Provide the (x, y) coordinate of the cell's center where the given text is located.  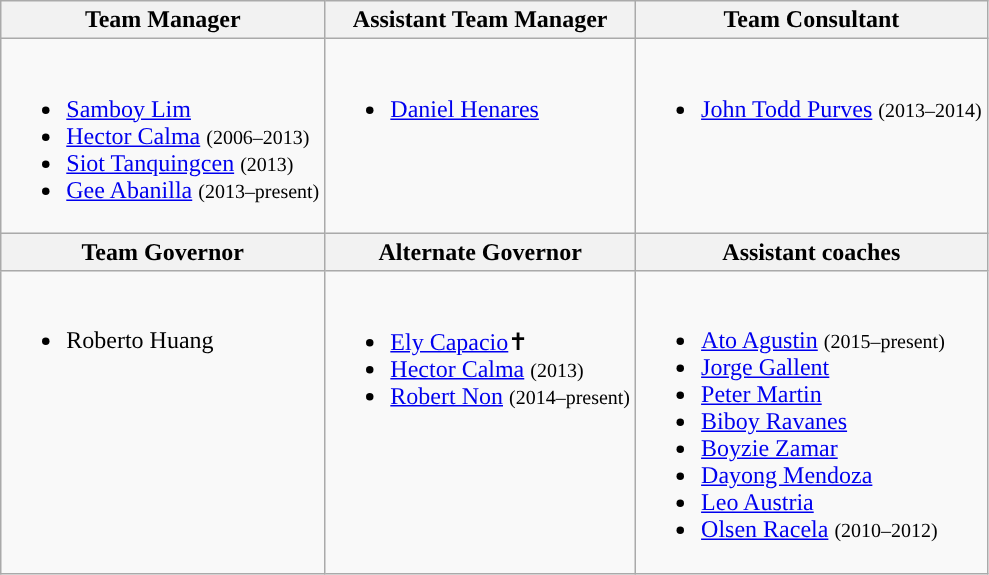
Assistant coaches (812, 252)
Roberto Huang (163, 422)
Assistant Team Manager (480, 20)
Team Consultant (812, 20)
Samboy LimHector Calma (2006–2013)Siot Tanquingcen (2013)Gee Abanilla (2013–present) (163, 136)
Ely Capacio✝Hector Calma (2013)Robert Non (2014–present) (480, 422)
Team Governor (163, 252)
Team Manager (163, 20)
Ato Agustin (2015–present)Jorge GallentPeter MartinBiboy RavanesBoyzie ZamarDayong MendozaLeo AustriaOlsen Racela (2010–2012) (812, 422)
John Todd Purves (2013–2014) (812, 136)
Alternate Governor (480, 252)
Daniel Henares (480, 136)
